Find where the given text appears and provide that cell's center as (X, Y) coordinate. 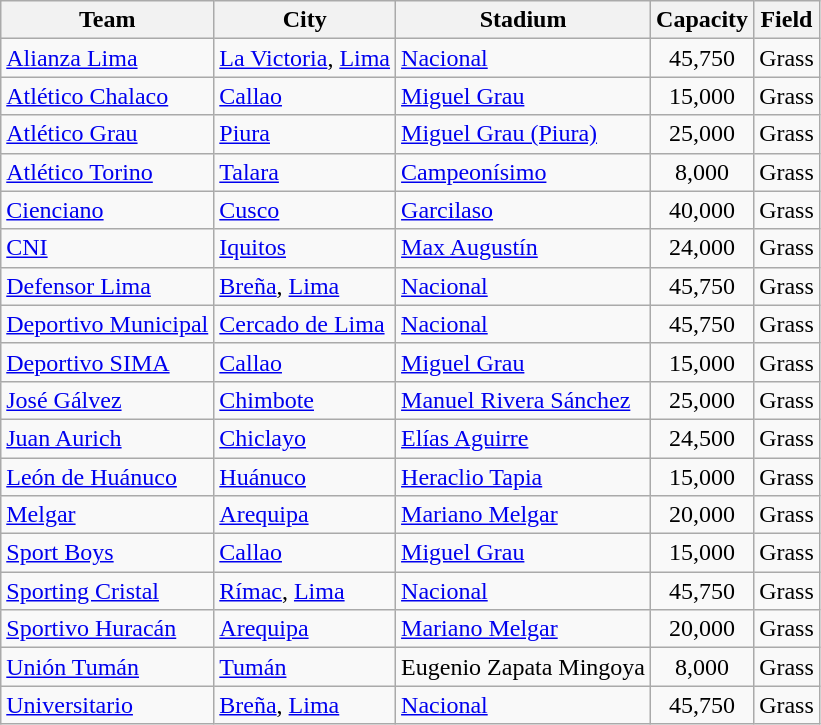
Elías Aguirre (524, 438)
Rímac, Lima (305, 591)
La Victoria, Lima (305, 58)
Sportivo Huracán (108, 629)
Alianza Lima (108, 58)
Tumán (305, 667)
Piura (305, 134)
Heraclio Tapia (524, 477)
Deportivo Municipal (108, 324)
Max Augustín (524, 248)
Huánuco (305, 477)
Garcilaso (524, 210)
Team (108, 20)
Iquitos (305, 248)
Cusco (305, 210)
40,000 (702, 210)
Campeonísimo (524, 172)
CNI (108, 248)
Juan Aurich (108, 438)
León de Huánuco (108, 477)
Chimbote (305, 400)
City (305, 20)
Manuel Rivera Sánchez (524, 400)
Atlético Chalaco (108, 96)
24,500 (702, 438)
Deportivo SIMA (108, 362)
Eugenio Zapata Mingoya (524, 667)
Chiclayo (305, 438)
Universitario (108, 705)
24,000 (702, 248)
Talara (305, 172)
Defensor Lima (108, 286)
José Gálvez (108, 400)
Cienciano (108, 210)
Atlético Grau (108, 134)
Capacity (702, 20)
Melgar (108, 515)
Atlético Torino (108, 172)
Cercado de Lima (305, 324)
Sporting Cristal (108, 591)
Miguel Grau (Piura) (524, 134)
Stadium (524, 20)
Sport Boys (108, 553)
Unión Tumán (108, 667)
Field (787, 20)
